Locate the cell with the specified text and output its (x, y) center coordinate. 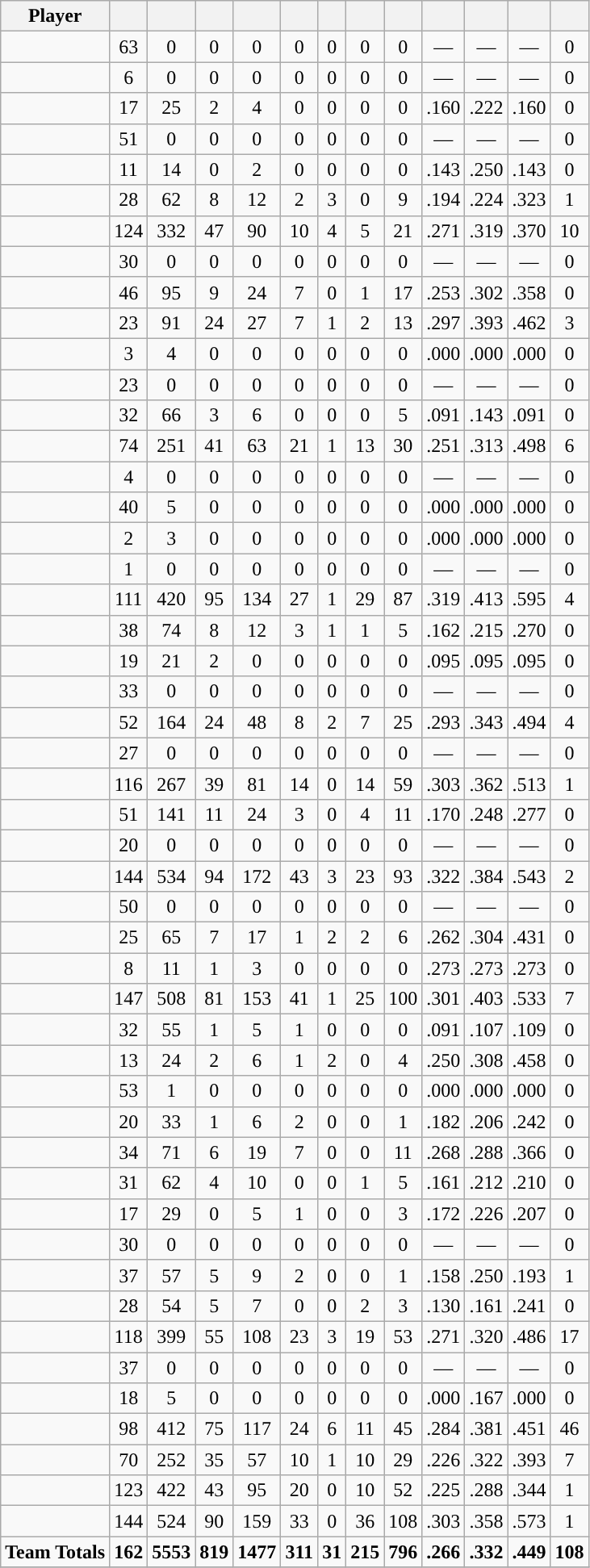
819 (215, 1552)
35 (215, 1460)
412 (171, 1429)
.384 (486, 876)
.262 (444, 938)
.170 (444, 814)
.343 (486, 722)
.323 (529, 200)
47 (215, 231)
34 (129, 1152)
93 (404, 876)
.308 (486, 1060)
45 (404, 1429)
.301 (444, 999)
153 (257, 999)
40 (129, 508)
.212 (486, 1183)
.222 (486, 108)
.362 (486, 784)
Player (55, 16)
70 (129, 1460)
141 (171, 814)
.130 (444, 1306)
.251 (444, 446)
.513 (529, 784)
.431 (529, 938)
162 (129, 1552)
.167 (486, 1399)
.107 (486, 1030)
267 (171, 784)
.344 (529, 1491)
.332 (486, 1552)
.194 (444, 200)
50 (129, 907)
534 (171, 876)
796 (404, 1552)
.284 (444, 1429)
.573 (529, 1521)
.533 (529, 999)
Team Totals (55, 1552)
123 (129, 1491)
.302 (486, 292)
399 (171, 1336)
.370 (529, 231)
.320 (486, 1336)
.109 (529, 1030)
65 (171, 938)
.253 (444, 292)
.304 (486, 938)
1477 (257, 1552)
48 (257, 722)
.449 (529, 1552)
164 (171, 722)
252 (171, 1460)
98 (129, 1429)
.172 (444, 1214)
332 (171, 231)
.162 (444, 630)
420 (171, 600)
.270 (529, 630)
311 (299, 1552)
111 (129, 600)
.293 (444, 722)
215 (365, 1552)
.313 (486, 446)
.242 (529, 1122)
.158 (444, 1275)
.206 (486, 1122)
159 (257, 1521)
508 (171, 999)
.498 (529, 446)
100 (404, 999)
.403 (486, 999)
.241 (529, 1306)
524 (171, 1521)
54 (171, 1306)
.266 (444, 1552)
.225 (444, 1491)
.182 (444, 1122)
.210 (529, 1183)
.494 (529, 722)
.462 (529, 323)
39 (215, 784)
.248 (486, 814)
117 (257, 1429)
91 (171, 323)
66 (171, 416)
87 (404, 600)
71 (171, 1152)
.268 (444, 1152)
422 (171, 1491)
38 (129, 630)
36 (365, 1521)
.193 (529, 1275)
.543 (529, 876)
134 (257, 600)
59 (404, 784)
.486 (529, 1336)
.458 (529, 1060)
.413 (486, 600)
.277 (529, 814)
.366 (529, 1152)
124 (129, 231)
.224 (486, 200)
18 (129, 1399)
116 (129, 784)
.381 (486, 1429)
.451 (529, 1429)
75 (215, 1429)
.595 (529, 600)
251 (171, 446)
.207 (529, 1214)
.215 (486, 630)
118 (129, 1336)
5553 (171, 1552)
.297 (444, 323)
172 (257, 876)
94 (215, 876)
147 (129, 999)
